Locate the cell with the specified text and output its [X, Y] center coordinate. 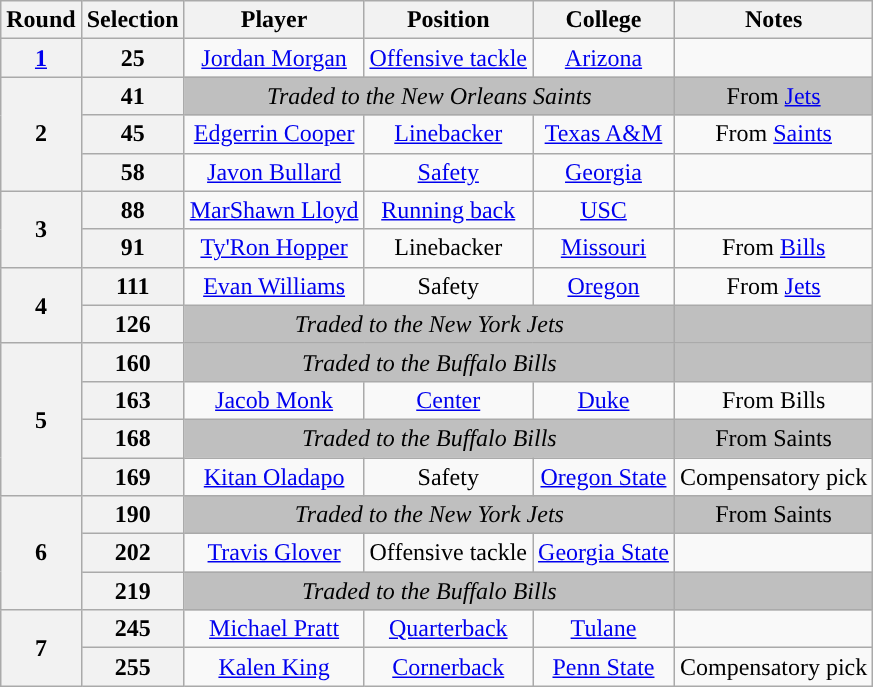
MarShawn Lloyd [274, 210]
Player [274, 20]
Edgerrin Cooper [274, 134]
Arizona [604, 58]
Quarterback [448, 629]
2 [41, 134]
Georgia State [604, 553]
Javon Bullard [274, 172]
169 [132, 477]
Notes [773, 20]
202 [132, 553]
3 [41, 229]
88 [132, 210]
Tulane [604, 629]
245 [132, 629]
160 [132, 362]
Round [41, 20]
45 [132, 134]
Center [448, 400]
163 [132, 400]
91 [132, 248]
Traded to the New Orleans Saints [429, 96]
Position [448, 20]
Oregon [604, 286]
Georgia [604, 172]
168 [132, 438]
Ty'Ron Hopper [274, 248]
Running back [448, 210]
Jordan Morgan [274, 58]
Jacob Monk [274, 400]
Cornerback [448, 667]
Kalen King [274, 667]
Selection [132, 20]
1 [41, 58]
219 [132, 591]
41 [132, 96]
Penn State [604, 667]
Texas A&M [604, 134]
Missouri [604, 248]
25 [132, 58]
Oregon State [604, 477]
USC [604, 210]
5 [41, 419]
6 [41, 553]
126 [132, 324]
255 [132, 667]
Duke [604, 400]
190 [132, 515]
Kitan Oladapo [274, 477]
4 [41, 305]
Evan Williams [274, 286]
College [604, 20]
Travis Glover [274, 553]
58 [132, 172]
111 [132, 286]
7 [41, 648]
Michael Pratt [274, 629]
